Locate the cell with the specified text and output its (x, y) center coordinate. 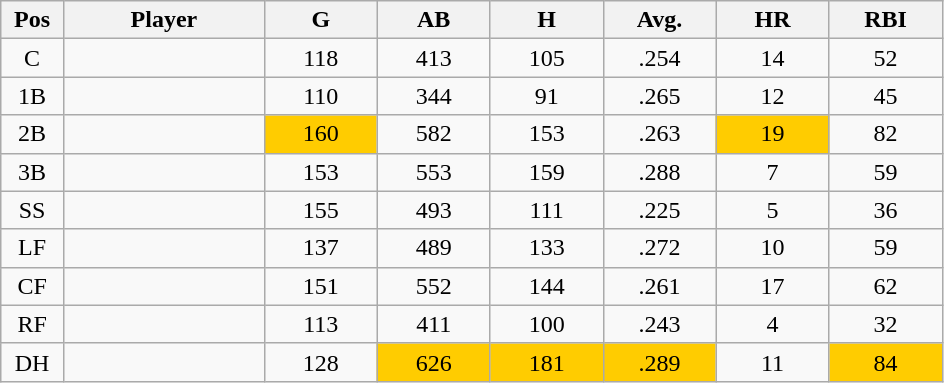
181 (546, 362)
344 (434, 96)
155 (320, 210)
3B (32, 172)
36 (886, 210)
160 (320, 134)
.263 (660, 134)
144 (546, 286)
413 (434, 58)
DH (32, 362)
CF (32, 286)
52 (886, 58)
.288 (660, 172)
118 (320, 58)
84 (886, 362)
105 (546, 58)
553 (434, 172)
2B (32, 134)
111 (546, 210)
82 (886, 134)
159 (546, 172)
17 (772, 286)
Pos (32, 20)
RBI (886, 20)
C (32, 58)
H (546, 20)
.254 (660, 58)
Avg. (660, 20)
151 (320, 286)
LF (32, 248)
489 (434, 248)
626 (434, 362)
62 (886, 286)
.265 (660, 96)
5 (772, 210)
7 (772, 172)
AB (434, 20)
10 (772, 248)
.289 (660, 362)
493 (434, 210)
137 (320, 248)
128 (320, 362)
32 (886, 324)
.243 (660, 324)
.272 (660, 248)
133 (546, 248)
91 (546, 96)
.261 (660, 286)
110 (320, 96)
12 (772, 96)
19 (772, 134)
113 (320, 324)
552 (434, 286)
Player (164, 20)
4 (772, 324)
582 (434, 134)
45 (886, 96)
SS (32, 210)
1B (32, 96)
.225 (660, 210)
RF (32, 324)
100 (546, 324)
411 (434, 324)
G (320, 20)
11 (772, 362)
HR (772, 20)
14 (772, 58)
